Return the (X, Y) coordinate for the center point of the cell that contains the specified text.  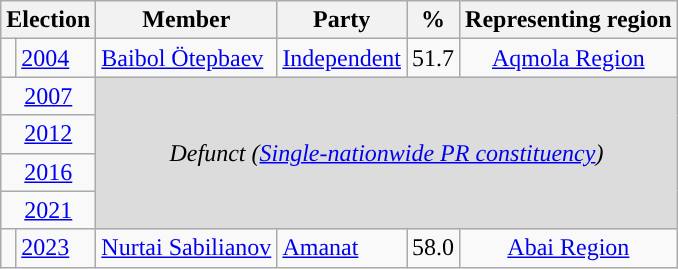
Member (186, 20)
2023 (56, 248)
2016 (48, 172)
51.7 (434, 58)
Defunct (Single-nationwide PR constituency) (386, 153)
2007 (48, 96)
Independent (342, 58)
Abai Region (569, 248)
2004 (56, 58)
Aqmola Region (569, 58)
% (434, 20)
Baibol Ötepbaev (186, 58)
2021 (48, 210)
58.0 (434, 248)
2012 (48, 134)
Representing region (569, 20)
Nurtai Sabilianov (186, 248)
Amanat (342, 248)
Election (48, 20)
Party (342, 20)
